Find where the given text appears and provide that cell's center as (x, y) coordinate. 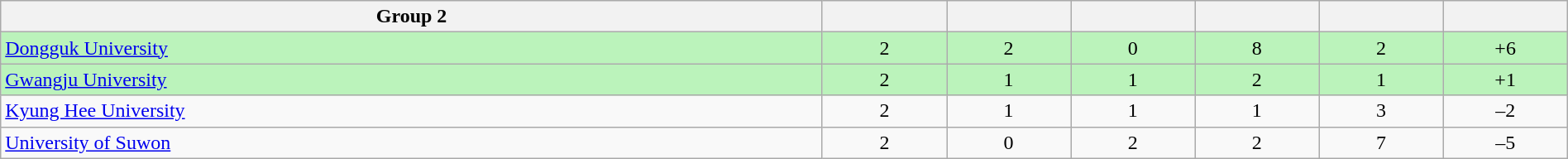
8 (1257, 48)
+6 (1505, 48)
+1 (1505, 79)
Dongguk University (412, 48)
–2 (1505, 111)
University of Suwon (412, 142)
Gwangju University (412, 79)
3 (1381, 111)
–5 (1505, 142)
Kyung Hee University (412, 111)
Group 2 (412, 17)
7 (1381, 142)
